Provide the (x, y) coordinate of the cell's center where the given text is located.  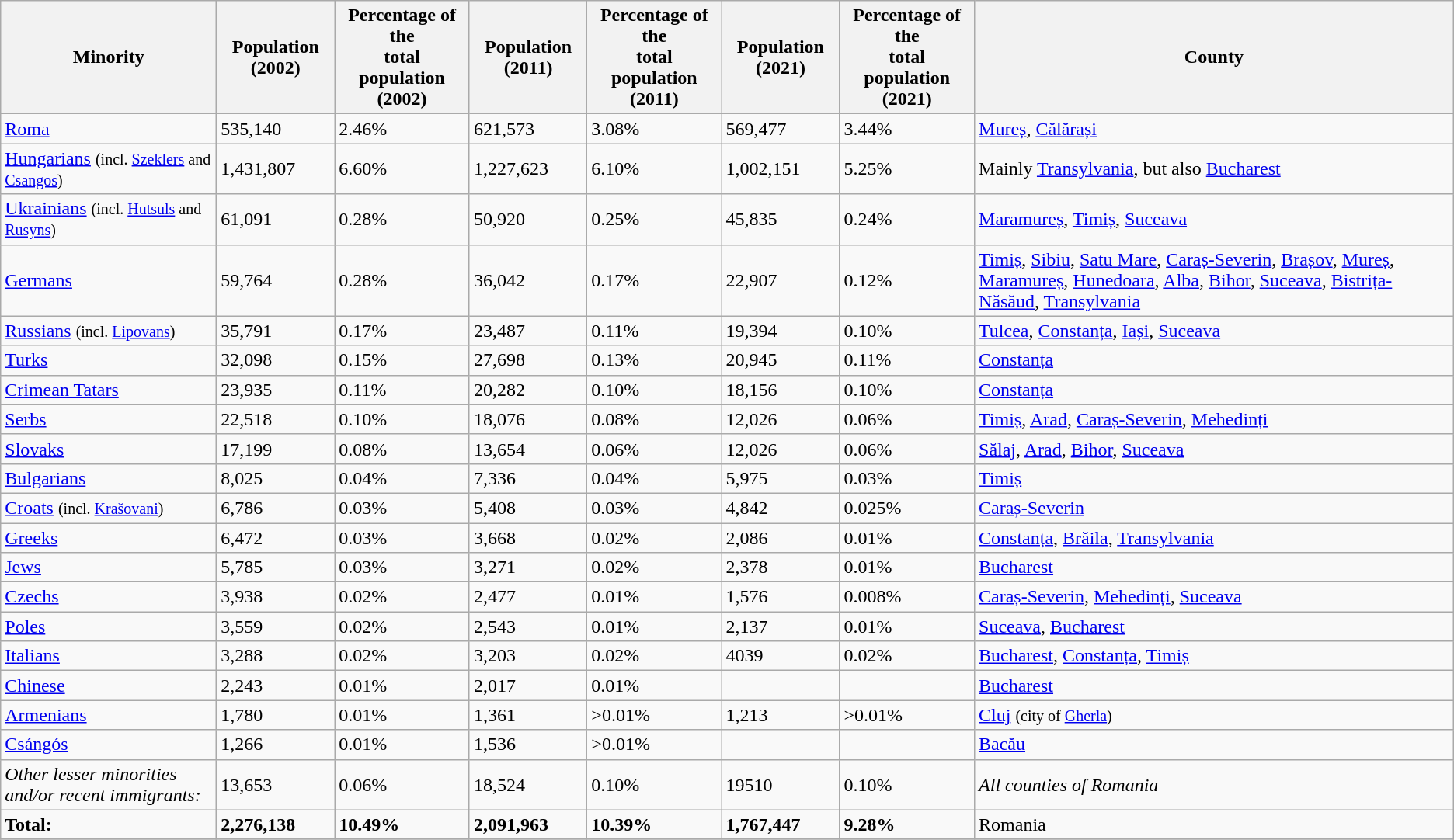
1,361 (528, 715)
6,786 (276, 508)
2,477 (528, 597)
0.008% (907, 597)
45,835 (781, 219)
22,907 (781, 280)
Percentage of the total population (2021) (907, 57)
2,091,963 (528, 824)
Chinese (109, 686)
Csángós (109, 745)
Tulcea, Constanța, Iași, Suceava (1215, 331)
2.46% (402, 129)
20,945 (781, 360)
Turks (109, 360)
27,698 (528, 360)
Bulgarians (109, 478)
2,276,138 (276, 824)
8,025 (276, 478)
Russians (incl. Lipovans) (109, 331)
36,042 (528, 280)
6.10% (654, 169)
18,524 (528, 784)
Serbs (109, 419)
6.60% (402, 169)
1,431,807 (276, 169)
Bucharest, Constanța, Timiș (1215, 656)
19510 (781, 784)
Sălaj, Arad, Bihor, Suceava (1215, 449)
Caraș-Severin (1215, 508)
1,780 (276, 715)
6,472 (276, 538)
18,076 (528, 419)
4039 (781, 656)
22,518 (276, 419)
2,137 (781, 627)
Bacău (1215, 745)
535,140 (276, 129)
Constanța, Brăila, Transylvania (1215, 538)
Total: (109, 824)
10.39% (654, 824)
Mureș, Călărași (1215, 129)
Other lesser minorities and/or recent immigrants: (109, 784)
1,536 (528, 745)
1,767,447 (781, 824)
2,086 (781, 538)
Percentage of the total population (2011) (654, 57)
Suceava, Bucharest (1215, 627)
1,002,151 (781, 169)
50,920 (528, 219)
Timiș, Sibiu, Satu Mare, Caraș-Severin, Brașov, Mureș, Maramureș, Hunedoara, Alba, Bihor, Suceava, Bistrița-Năsăud, Transylvania (1215, 280)
Italians (109, 656)
3,288 (276, 656)
Armenians (109, 715)
3.08% (654, 129)
Roma (109, 129)
5,785 (276, 568)
2,017 (528, 686)
Cluj (city of Gherla) (1215, 715)
0.12% (907, 280)
0.13% (654, 360)
Caraș-Severin, Mehedinți, Suceava (1215, 597)
3.44% (907, 129)
13,653 (276, 784)
Jews (109, 568)
0.24% (907, 219)
13,654 (528, 449)
4,842 (781, 508)
5,975 (781, 478)
3,559 (276, 627)
3,271 (528, 568)
Poles (109, 627)
Mainly Transylvania, but also Bucharest (1215, 169)
Czechs (109, 597)
2,243 (276, 686)
Germans (109, 280)
Maramureș, Timiș, Suceava (1215, 219)
10.49% (402, 824)
17,199 (276, 449)
0.025% (907, 508)
Population (2021) (781, 57)
32,098 (276, 360)
County (1215, 57)
Crimean Tatars (109, 390)
2,543 (528, 627)
Romania (1215, 824)
Greeks (109, 538)
Minority (109, 57)
5.25% (907, 169)
Population (2002) (276, 57)
5,408 (528, 508)
569,477 (781, 129)
1,576 (781, 597)
Hungarians (incl. Szeklers and Csangos) (109, 169)
3,203 (528, 656)
59,764 (276, 280)
18,156 (781, 390)
61,091 (276, 219)
All counties of Romania (1215, 784)
35,791 (276, 331)
1,266 (276, 745)
1,227,623 (528, 169)
Slovaks (109, 449)
23,487 (528, 331)
1,213 (781, 715)
Croats (incl. Krašovani) (109, 508)
Timiș, Arad, Caraș-Severin, Mehedinți (1215, 419)
0.25% (654, 219)
9.28% (907, 824)
20,282 (528, 390)
Ukrainians (incl. Hutsuls and Rusyns) (109, 219)
23,935 (276, 390)
Population (2011) (528, 57)
3,668 (528, 538)
7,336 (528, 478)
3,938 (276, 597)
2,378 (781, 568)
Percentage of the total population (2002) (402, 57)
0.15% (402, 360)
19,394 (781, 331)
Timiș (1215, 478)
621,573 (528, 129)
